Provide the [X, Y] coordinate of the cell's center where the given text is located.  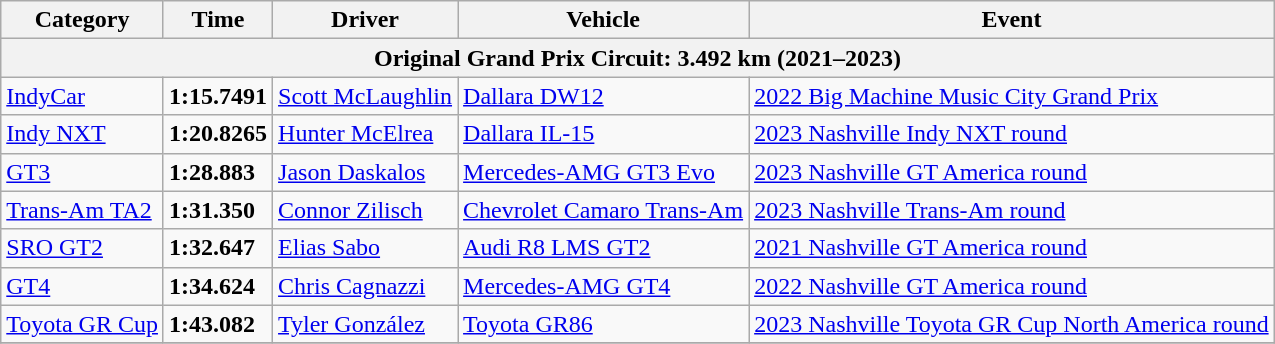
2023 Nashville Toyota GR Cup North America round [1012, 324]
IndyCar [82, 96]
Driver [366, 20]
Scott McLaughlin [366, 96]
Toyota GR86 [604, 324]
Trans-Am TA2 [82, 210]
Hunter McElrea [366, 134]
1:43.082 [218, 324]
1:32.647 [218, 248]
Dallara DW12 [604, 96]
2023 Nashville GT America round [1012, 172]
Audi R8 LMS GT2 [604, 248]
Mercedes-AMG GT4 [604, 286]
Chevrolet Camaro Trans-Am [604, 210]
Category [82, 20]
Elias Sabo [366, 248]
Event [1012, 20]
2023 Nashville Indy NXT round [1012, 134]
Time [218, 20]
Indy NXT [82, 134]
Original Grand Prix Circuit: 3.492 km (2021–2023) [638, 58]
1:20.8265 [218, 134]
GT4 [82, 286]
GT3 [82, 172]
2022 Nashville GT America round [1012, 286]
2021 Nashville GT America round [1012, 248]
Connor Zilisch [366, 210]
1:34.624 [218, 286]
Chris Cagnazzi [366, 286]
Tyler González [366, 324]
Toyota GR Cup [82, 324]
1:31.350 [218, 210]
Dallara IL-15 [604, 134]
1:28.883 [218, 172]
SRO GT2 [82, 248]
Jason Daskalos [366, 172]
2022 Big Machine Music City Grand Prix [1012, 96]
Mercedes-AMG GT3 Evo [604, 172]
2023 Nashville Trans-Am round [1012, 210]
1:15.7491 [218, 96]
Vehicle [604, 20]
